Identify which cell holds the provided text, then report its [x, y] central coordinate. 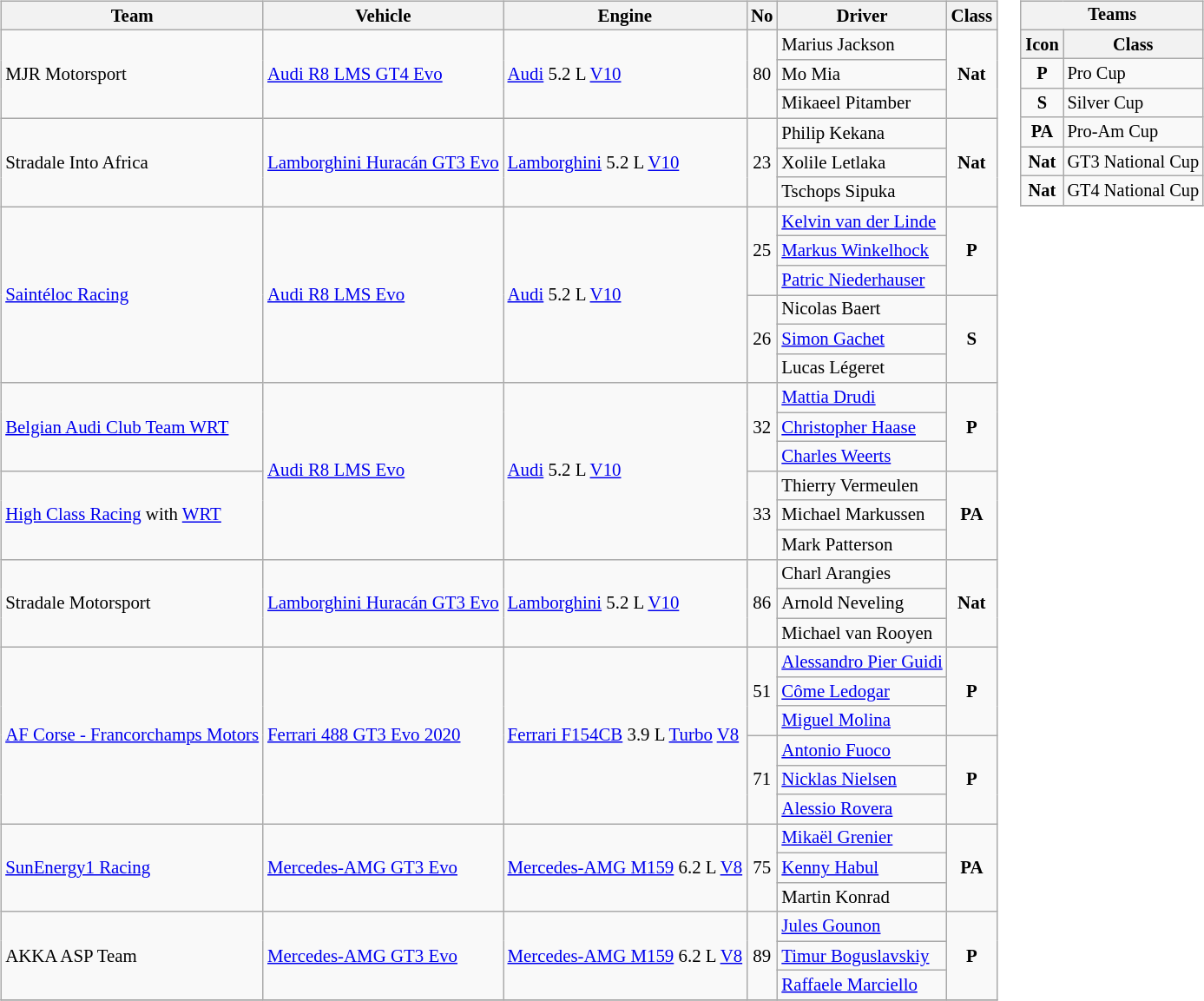
86 [762, 603]
Michael van Rooyen [861, 633]
Teams [1112, 16]
Audi R8 LMS GT4 Evo [384, 75]
Simon Gachet [861, 339]
Stradale Motorsport [132, 603]
Raffaele Marciello [861, 985]
Pro Cup [1134, 74]
Driver [861, 16]
Charles Weerts [861, 457]
Team [132, 16]
Michael Markussen [861, 515]
23 [762, 162]
Mikaeel Pitamber [861, 104]
26 [762, 339]
Charl Arangies [861, 574]
71 [762, 780]
32 [762, 427]
Martin Konrad [861, 897]
Kenny Habul [861, 868]
Vehicle [384, 16]
High Class Racing with WRT [132, 516]
Markus Winkelhock [861, 251]
75 [762, 868]
Ferrari 488 GT3 Evo 2020 [384, 736]
Ferrari F154CB 3.9 L Turbo V8 [625, 736]
Mo Mia [861, 75]
33 [762, 516]
GT3 National Cup [1134, 161]
Nicolas Baert [861, 310]
AF Corse - Francorchamps Motors [132, 736]
AKKA ASP Team [132, 956]
Mark Patterson [861, 544]
SunEnergy1 Racing [132, 868]
Xolile Letlaka [861, 162]
Jules Gounon [861, 926]
Arnold Neveling [861, 603]
Alessandro Pier Guidi [861, 662]
Nicklas Nielsen [861, 780]
Timur Boguslavskiy [861, 956]
25 [762, 251]
Mattia Drudi [861, 398]
Philip Kekana [861, 133]
Thierry Vermeulen [861, 486]
Marius Jackson [861, 45]
Antonio Fuoco [861, 750]
Belgian Audi Club Team WRT [132, 427]
Kelvin van der Linde [861, 221]
GT4 National Cup [1134, 191]
Lucas Légeret [861, 368]
Miguel Molina [861, 721]
Saintéloc Racing [132, 295]
Stradale Into Africa [132, 162]
Mikaël Grenier [861, 839]
Alessio Rovera [861, 809]
Tschops Sipuka [861, 192]
Engine [625, 16]
MJR Motorsport [132, 75]
89 [762, 956]
Côme Ledogar [861, 692]
Patric Niederhauser [861, 280]
Pro-Am Cup [1134, 132]
No [762, 16]
Christopher Haase [861, 427]
Icon [1042, 44]
80 [762, 75]
Silver Cup [1134, 103]
51 [762, 692]
